Find where the given text appears and provide that cell's center as (x, y) coordinate. 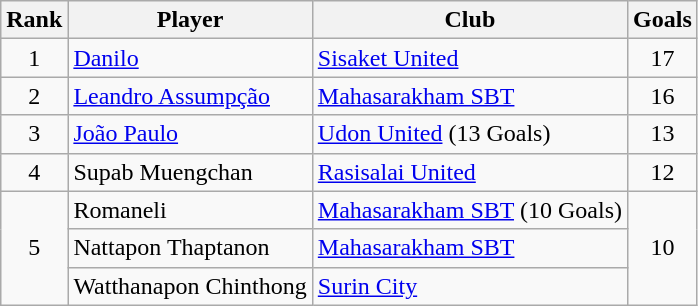
Sisaket United (470, 58)
10 (663, 248)
Udon United (13 Goals) (470, 134)
Mahasarakham SBT (10 Goals) (470, 210)
3 (34, 134)
13 (663, 134)
Rank (34, 20)
Watthanapon Chinthong (190, 286)
2 (34, 96)
4 (34, 172)
Nattapon Thaptanon (190, 248)
17 (663, 58)
16 (663, 96)
Surin City (470, 286)
1 (34, 58)
Rasisalai United (470, 172)
Supab Muengchan (190, 172)
5 (34, 248)
Club (470, 20)
Goals (663, 20)
Danilo (190, 58)
Leandro Assumpção (190, 96)
12 (663, 172)
Player (190, 20)
Romaneli (190, 210)
João Paulo (190, 134)
